Locate the cell with the specified text and output its [x, y] center coordinate. 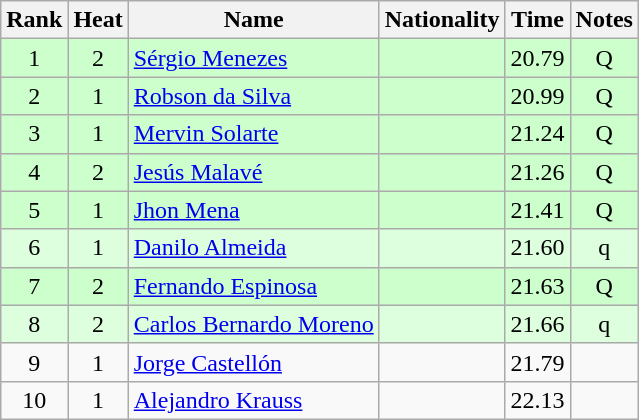
21.26 [538, 172]
Name [254, 20]
Heat [98, 20]
22.13 [538, 400]
Mervin Solarte [254, 134]
10 [34, 400]
Alejandro Krauss [254, 400]
21.79 [538, 362]
21.24 [538, 134]
21.60 [538, 248]
Nationality [442, 20]
Sérgio Menezes [254, 58]
20.99 [538, 96]
Carlos Bernardo Moreno [254, 324]
9 [34, 362]
3 [34, 134]
7 [34, 286]
Robson da Silva [254, 96]
Fernando Espinosa [254, 286]
Jhon Mena [254, 210]
21.63 [538, 286]
4 [34, 172]
8 [34, 324]
Notes [604, 20]
21.41 [538, 210]
20.79 [538, 58]
Rank [34, 20]
6 [34, 248]
Time [538, 20]
Jorge Castellón [254, 362]
Danilo Almeida [254, 248]
21.66 [538, 324]
Jesús Malavé [254, 172]
5 [34, 210]
